Output the (X, Y) coordinate of the center of the cell containing the given text.  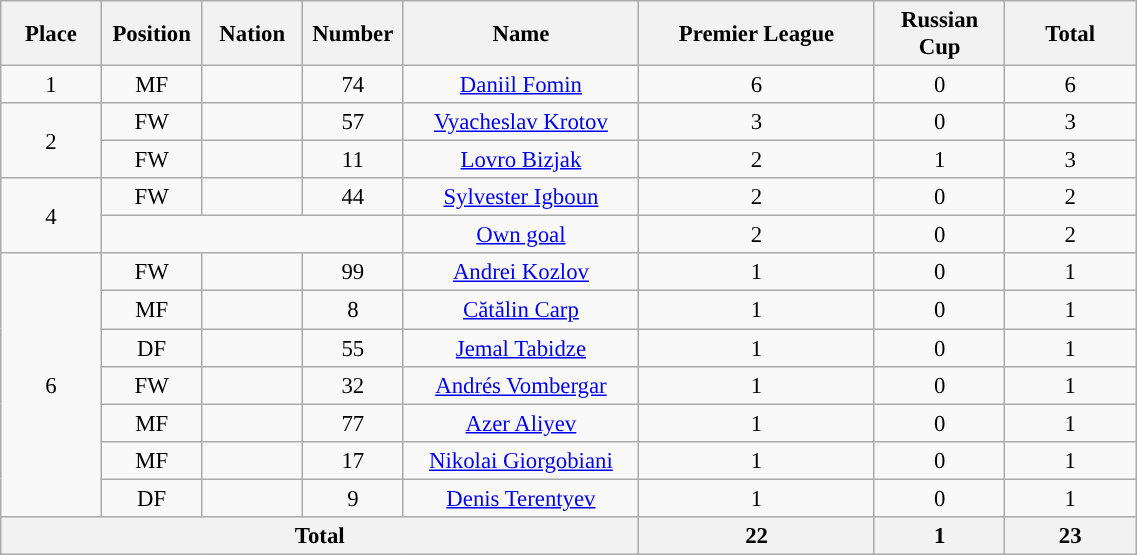
23 (1070, 536)
Andrés Vombergar (521, 385)
Premier League (757, 34)
Own goal (521, 235)
Andrei Kozlov (521, 273)
57 (354, 122)
Daniil Fomin (521, 85)
Position (152, 34)
Russian Cup (940, 34)
44 (354, 197)
Nation (252, 34)
Lovro Bizjak (521, 160)
Number (354, 34)
22 (757, 536)
Azer Aliyev (521, 423)
17 (354, 460)
Nikolai Giorgobiani (521, 460)
8 (354, 310)
Place (52, 34)
Jemal Tabidze (521, 348)
4 (52, 216)
99 (354, 273)
11 (354, 160)
77 (354, 423)
32 (354, 385)
74 (354, 85)
Denis Terentyev (521, 498)
Name (521, 34)
Cătălin Carp (521, 310)
Sylvester Igboun (521, 197)
Vyacheslav Krotov (521, 122)
9 (354, 498)
55 (354, 348)
